Pinpoint the cell where the given text exists, returning its [x, y] midpoint coordinate. 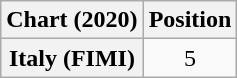
5 [190, 58]
Position [190, 20]
Italy (FIMI) [72, 58]
Chart (2020) [72, 20]
